Capture the cell that displays the provided text and extract its (X, Y) central coordinate. 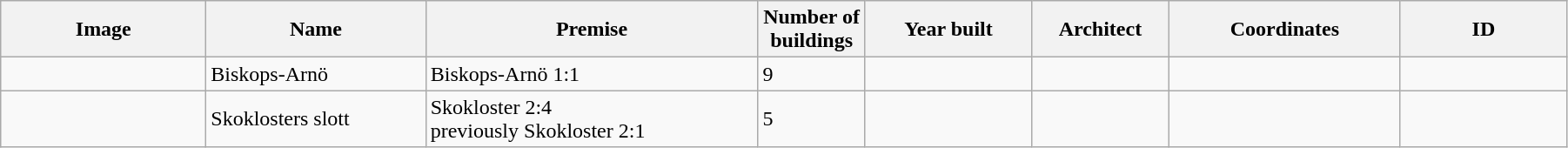
Image (104, 30)
Biskops-Arnö 1:1 (592, 74)
9 (812, 74)
Skoklosters slott (316, 118)
Skokloster 2:4previously Skokloster 2:1 (592, 118)
Premise (592, 30)
Architect (1100, 30)
Coordinates (1284, 30)
Biskops-Arnö (316, 74)
5 (812, 118)
ID (1483, 30)
Number ofbuildings (812, 30)
Name (316, 30)
Year built (948, 30)
